From the cell containing the given text, extract its center point as (X, Y) coordinate. 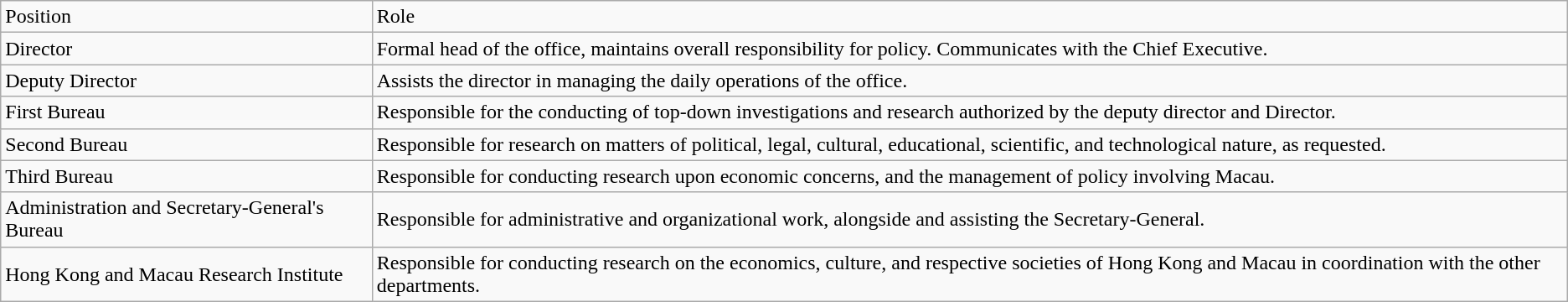
Responsible for research on matters of political, legal, cultural, educational, scientific, and technological nature, as requested. (970, 144)
Responsible for administrative and organizational work, alongside and assisting the Secretary-General. (970, 220)
First Bureau (186, 112)
Responsible for the conducting of top-down investigations and research authorized by the deputy director and Director. (970, 112)
Responsible for conducting research upon economic concerns, and the management of policy involving Macau. (970, 176)
Second Bureau (186, 144)
Third Bureau (186, 176)
Administration and Secretary-General's Bureau (186, 220)
Formal head of the office, maintains overall responsibility for policy. Communicates with the Chief Executive. (970, 49)
Director (186, 49)
Position (186, 17)
Role (970, 17)
Deputy Director (186, 81)
Hong Kong and Macau Research Institute (186, 273)
Assists the director in managing the daily operations of the office. (970, 81)
